Return (X, Y) of the center of cell containing provided text 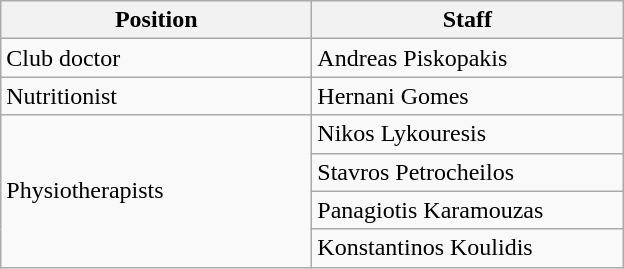
Stavros Petrocheilos (468, 172)
Physiotherapists (156, 191)
Staff (468, 20)
Andreas Piskopakis (468, 58)
Hernani Gomes (468, 96)
Konstantinos Koulidis (468, 248)
Position (156, 20)
Panagiotis Karamouzas (468, 210)
Nutritionist (156, 96)
Club doctor (156, 58)
Nikos Lykouresis (468, 134)
